Pinpoint the cell where the given text exists, returning its (X, Y) midpoint coordinate. 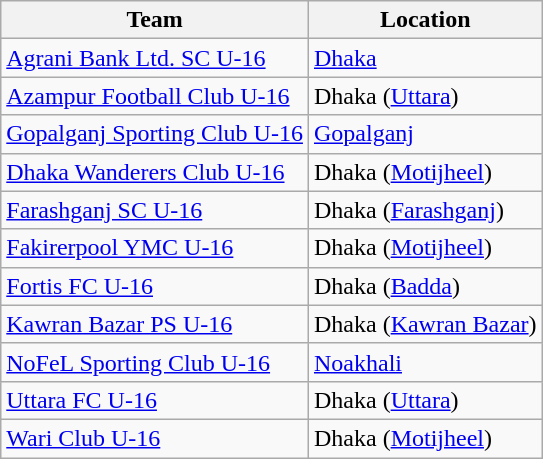
Dhaka (Kawran Bazar) (425, 324)
Dhaka (Farashganj) (425, 210)
Kawran Bazar PS U-16 (155, 324)
Gopalganj Sporting Club U-16 (155, 134)
Wari Club U-16 (155, 438)
NoFeL Sporting Club U-16 (155, 362)
Agrani Bank Ltd. SC U-16 (155, 58)
Location (425, 20)
Uttara FC U-16 (155, 400)
Dhaka (Badda) (425, 286)
Fakirerpool YMC U-16 (155, 248)
Farashganj SC U-16 (155, 210)
Gopalganj (425, 134)
Noakhali (425, 362)
Team (155, 20)
Dhaka Wanderers Club U-16 (155, 172)
Fortis FC U-16 (155, 286)
Dhaka (425, 58)
Azampur Football Club U-16 (155, 96)
